From the cell containing the given text, extract its center point as (x, y) coordinate. 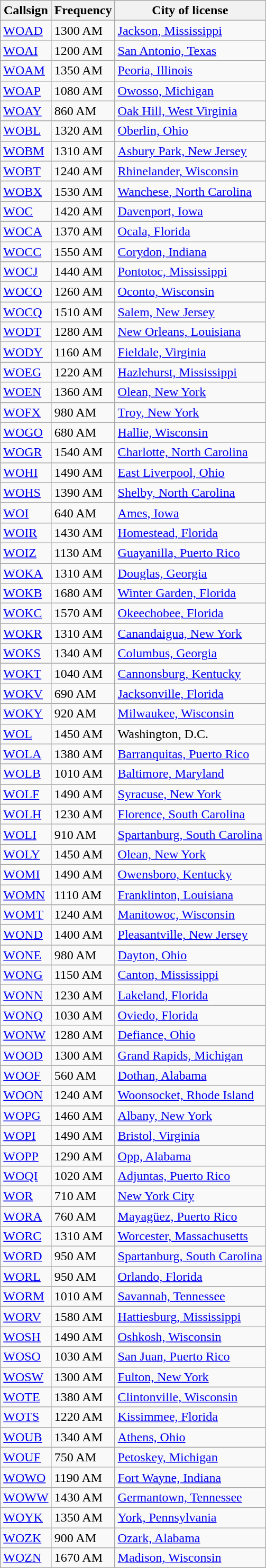
Milwaukee, Wisconsin (190, 714)
WODY (26, 352)
Worcester, Massachusetts (190, 1236)
WOUF (26, 1457)
WOZN (26, 1558)
710 AM (83, 1196)
Hallie, Wisconsin (190, 432)
WOR (26, 1196)
Dothan, Alabama (190, 1075)
WOPI (26, 1136)
Woonsocket, Rhode Island (190, 1095)
Oviedo, Florida (190, 1015)
Barranquitas, Puerto Rico (190, 754)
Oak Hill, West Virginia (190, 111)
WOPP (26, 1156)
WOCO (26, 292)
WOSO (26, 1357)
Homestead, Florida (190, 533)
WOLB (26, 774)
WOMI (26, 874)
Rhinelander, Wisconsin (190, 171)
Callsign (26, 11)
910 AM (83, 834)
WOKS (26, 654)
Clintonville, Wisconsin (190, 1397)
WOL (26, 734)
Davenport, Iowa (190, 211)
WORV (26, 1317)
Oconto, Wisconsin (190, 292)
WOKC (26, 613)
Franklinton, Louisiana (190, 895)
WOLH (26, 814)
Dayton, Ohio (190, 955)
1260 AM (83, 292)
Grand Rapids, Michigan (190, 1055)
Oberlin, Ohio (190, 131)
WOBL (26, 131)
East Liverpool, Ohio (190, 473)
Oshkosh, Wisconsin (190, 1337)
WOLI (26, 834)
Hattiesburg, Mississippi (190, 1317)
WONQ (26, 1015)
WOWW (26, 1497)
WONG (26, 975)
WOAP (26, 91)
1110 AM (83, 895)
Petoskey, Michigan (190, 1457)
WOKB (26, 593)
Wanchese, North Carolina (190, 191)
Syracuse, New York (190, 794)
WOCQ (26, 312)
WOLY (26, 854)
WONW (26, 1035)
1530 AM (83, 191)
WOON (26, 1095)
560 AM (83, 1075)
WOWO (26, 1477)
1080 AM (83, 91)
New Orleans, Louisiana (190, 332)
1400 AM (83, 935)
Asbury Park, New Jersey (190, 151)
WOTE (26, 1397)
1510 AM (83, 312)
Salem, New Jersey (190, 312)
WOTS (26, 1417)
Hazlehurst, Mississippi (190, 372)
900 AM (83, 1538)
WOHS (26, 493)
Lakeland, Florida (190, 995)
750 AM (83, 1457)
WOYK (26, 1517)
San Antonio, Texas (190, 51)
WORD (26, 1257)
WOIR (26, 533)
Corydon, Indiana (190, 252)
Cannonsburg, Kentucky (190, 674)
WONE (26, 955)
Kissimmee, Florida (190, 1417)
1360 AM (83, 392)
Winter Garden, Florida (190, 593)
Guayanilla, Puerto Rico (190, 553)
Troy, New York (190, 412)
Opp, Alabama (190, 1156)
Pleasantville, New Jersey (190, 935)
WOOD (26, 1055)
WORL (26, 1277)
San Juan, Puerto Rico (190, 1357)
WOKR (26, 634)
Germantown, Tennessee (190, 1497)
Owensboro, Kentucky (190, 874)
WOMN (26, 895)
1570 AM (83, 613)
1370 AM (83, 231)
WOI (26, 513)
640 AM (83, 513)
WOZK (26, 1538)
Jackson, Mississippi (190, 31)
Adjuntas, Puerto Rico (190, 1176)
Okeechobee, Florida (190, 613)
Baltimore, Maryland (190, 774)
Mayagüez, Puerto Rico (190, 1216)
760 AM (83, 1216)
WORC (26, 1236)
WOPG (26, 1116)
WOHI (26, 473)
Owosso, Michigan (190, 91)
1670 AM (83, 1558)
WOKY (26, 714)
York, Pennsylvania (190, 1517)
1460 AM (83, 1116)
Fieldale, Virginia (190, 352)
WOSW (26, 1377)
Athens, Ohio (190, 1437)
1440 AM (83, 272)
Ozark, Alabama (190, 1538)
Jacksonville, Florida (190, 694)
Ocala, Florida (190, 231)
Fulton, New York (190, 1377)
1130 AM (83, 553)
WOND (26, 935)
WORM (26, 1297)
690 AM (83, 694)
WOLF (26, 794)
WOAM (26, 71)
Pontotoc, Mississippi (190, 272)
WOEN (26, 392)
Peoria, Illinois (190, 71)
Charlotte, North Carolina (190, 452)
1150 AM (83, 975)
Bristol, Virginia (190, 1136)
WOBX (26, 191)
WOLA (26, 754)
Florence, South Carolina (190, 814)
Columbus, Georgia (190, 654)
Albany, New York (190, 1116)
WOKT (26, 674)
WOOF (26, 1075)
WONN (26, 995)
Ames, Iowa (190, 513)
1540 AM (83, 452)
WOUB (26, 1437)
WOEG (26, 372)
1020 AM (83, 1176)
WOQI (26, 1176)
1580 AM (83, 1317)
Washington, D.C. (190, 734)
1190 AM (83, 1477)
WOAD (26, 31)
WOC (26, 211)
Frequency (83, 11)
680 AM (83, 432)
Canandaigua, New York (190, 634)
WORA (26, 1216)
1420 AM (83, 211)
1390 AM (83, 493)
WOCJ (26, 272)
WOBM (26, 151)
WOAI (26, 51)
920 AM (83, 714)
WOBT (26, 171)
WOFX (26, 412)
Douglas, Georgia (190, 573)
WODT (26, 332)
1550 AM (83, 252)
1290 AM (83, 1156)
Defiance, Ohio (190, 1035)
WOMT (26, 915)
Shelby, North Carolina (190, 493)
WOSH (26, 1337)
WOCC (26, 252)
Madison, Wisconsin (190, 1558)
WOKV (26, 694)
Savannah, Tennessee (190, 1297)
1160 AM (83, 352)
Orlando, Florida (190, 1277)
WOKA (26, 573)
WOGO (26, 432)
City of license (190, 11)
1320 AM (83, 131)
1040 AM (83, 674)
WOAY (26, 111)
1680 AM (83, 593)
Fort Wayne, Indiana (190, 1477)
WOIZ (26, 553)
860 AM (83, 111)
New York City (190, 1196)
Manitowoc, Wisconsin (190, 915)
WOGR (26, 452)
WOCA (26, 231)
Canton, Mississippi (190, 975)
1200 AM (83, 51)
